Output the (x, y) coordinate of the center of the cell containing the given text.  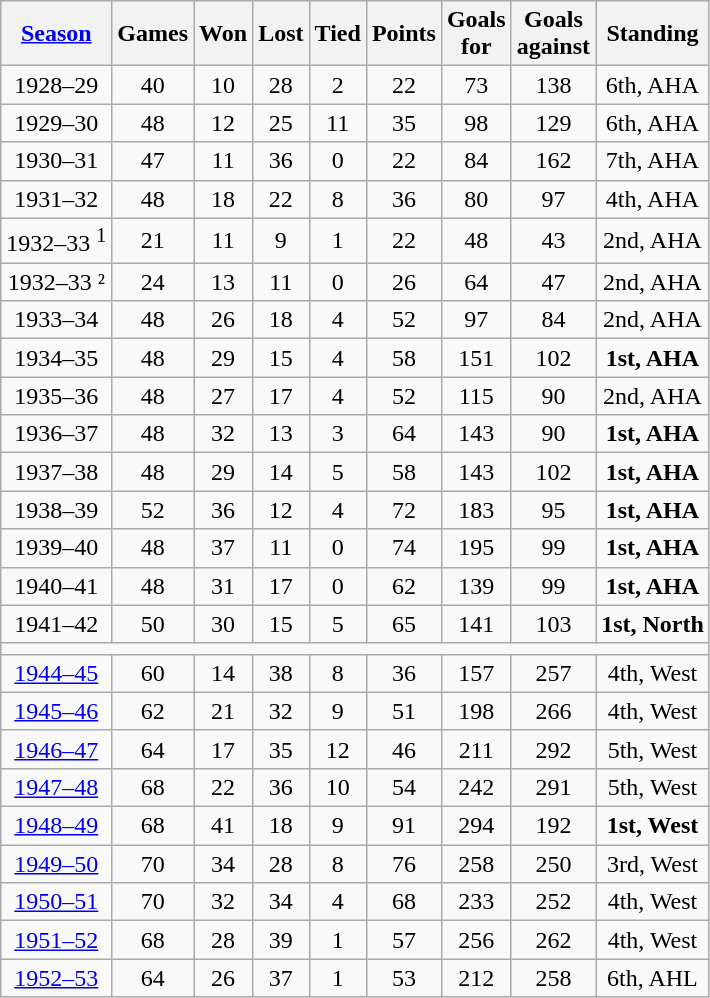
250 (553, 864)
183 (476, 510)
1947–48 (56, 787)
1934–35 (56, 358)
4th, AHA (653, 199)
1946–47 (56, 749)
Standing (653, 34)
27 (224, 396)
233 (476, 902)
2 (338, 85)
31 (224, 586)
Won (224, 34)
1933–34 (56, 320)
41 (224, 826)
291 (553, 787)
242 (476, 787)
1949–50 (56, 864)
Points (404, 34)
3 (338, 434)
1939–40 (56, 548)
40 (153, 85)
1945–46 (56, 711)
50 (153, 624)
139 (476, 586)
6th, AHL (653, 978)
198 (476, 711)
1st, North (653, 624)
46 (404, 749)
39 (281, 940)
38 (281, 673)
1938–39 (56, 510)
60 (153, 673)
195 (476, 548)
65 (404, 624)
57 (404, 940)
91 (404, 826)
1929–30 (56, 123)
98 (476, 123)
7th, AHA (653, 161)
294 (476, 826)
252 (553, 902)
1931–32 (56, 199)
76 (404, 864)
1930–31 (56, 161)
1937–38 (56, 472)
211 (476, 749)
Tied (338, 34)
266 (553, 711)
1948–49 (56, 826)
25 (281, 123)
51 (404, 711)
1951–52 (56, 940)
3rd, West (653, 864)
Games (153, 34)
192 (553, 826)
1944–45 (56, 673)
162 (553, 161)
73 (476, 85)
129 (553, 123)
80 (476, 199)
262 (553, 940)
95 (553, 510)
1952–53 (56, 978)
257 (553, 673)
Season (56, 34)
292 (553, 749)
1935–36 (56, 396)
43 (553, 240)
72 (404, 510)
30 (224, 624)
141 (476, 624)
103 (553, 624)
1950–51 (56, 902)
115 (476, 396)
1936–37 (56, 434)
24 (153, 282)
1932–33 ² (56, 282)
Goalsfor (476, 34)
212 (476, 978)
53 (404, 978)
138 (553, 85)
1940–41 (56, 586)
Lost (281, 34)
1941–42 (56, 624)
1st, West (653, 826)
54 (404, 787)
151 (476, 358)
157 (476, 673)
1932–33 1 (56, 240)
74 (404, 548)
Goalsagainst (553, 34)
256 (476, 940)
1928–29 (56, 85)
